From the cell containing the given text, extract its center point as (x, y) coordinate. 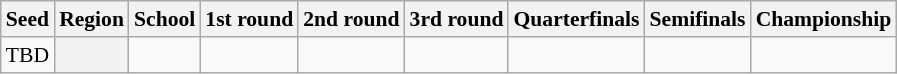
School (164, 19)
Semifinals (698, 19)
3rd round (457, 19)
Seed (28, 19)
2nd round (351, 19)
Championship (824, 19)
1st round (249, 19)
Region (92, 19)
TBD (28, 55)
Quarterfinals (576, 19)
